Determine the (x, y) coordinate at the center of the cell enclosing the given text.  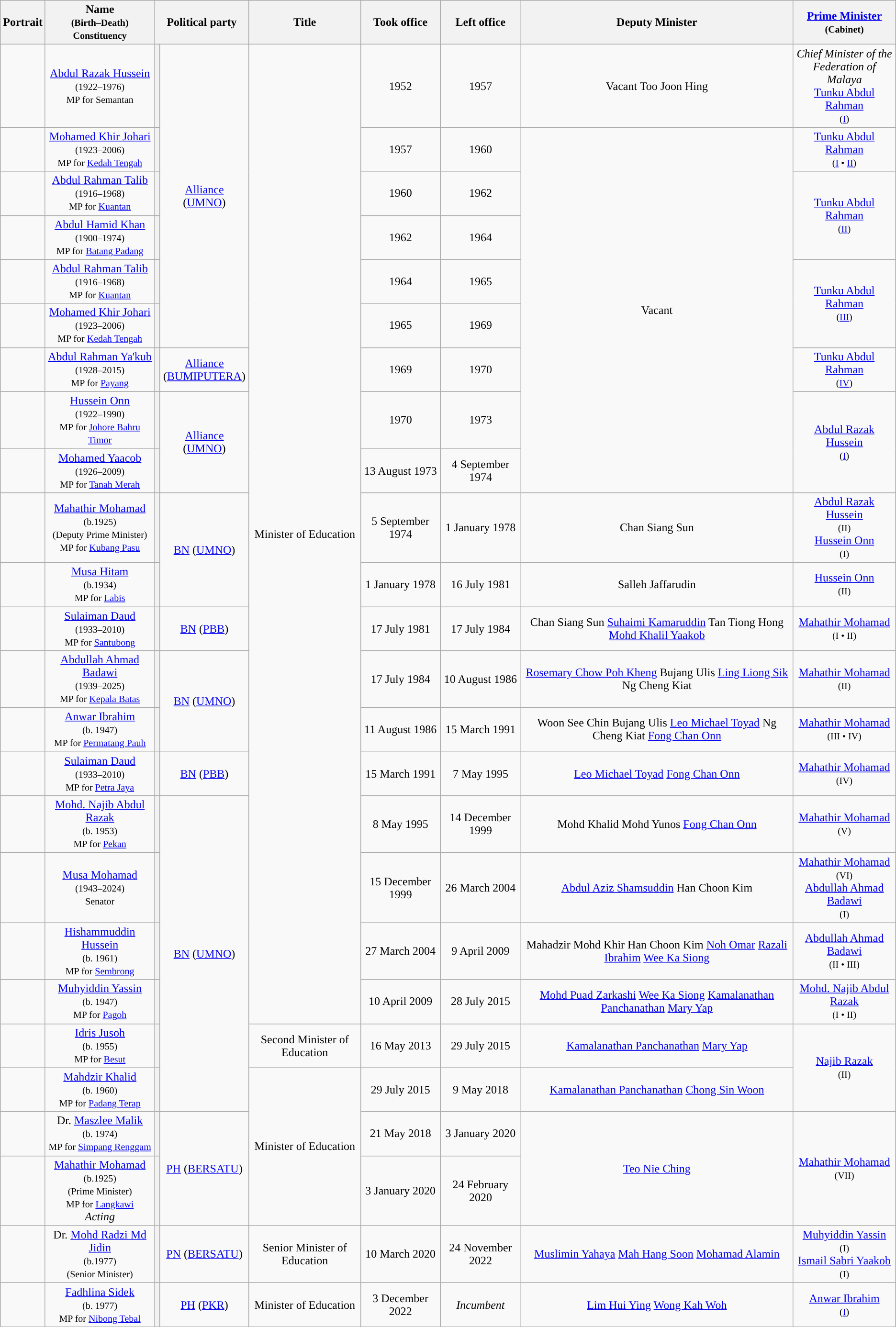
10 April 2009 (400, 1002)
Mahathir Mohamad(I • II) (844, 629)
Mahathir Mohamad(II) (844, 680)
Anwar Ibrahim(b. 1947)MP for Permatang Pauh (100, 730)
Alliance (BUMIPUTERA) (204, 369)
Teo Nie Ching (657, 1169)
Mahathir Mohamad(VII) (844, 1169)
24 February 2020 (481, 1191)
Mahathir Mohamad(IV) (844, 774)
1973 (481, 420)
Mohd Puad Zarkashi Wee Ka Siong Kamalanathan Panchanathan Mary Yap (657, 1002)
Abdul Razak Hussein(II)Hussein Onn(I) (844, 527)
Muslimin Yahaya Mah Hang Soon Mohamad Alamin (657, 1254)
Mohamed Yaacob(1926–2009)MP for Tanah Merah (100, 470)
Tunku Abdul Rahman(IV) (844, 369)
26 March 2004 (481, 888)
Abdul Aziz Shamsuddin Han Choon Kim (657, 888)
Tunku Abdul Rahman(III) (844, 303)
Abdul Razak Hussein(I) (844, 442)
16 May 2013 (400, 1046)
9 May 2018 (481, 1090)
Hishammuddin Hussein(b. 1961)MP for Sembrong (100, 951)
Senior Minister of Education (304, 1254)
24 November 2022 (481, 1254)
Musa Mohamad(1943–2024)Senator (100, 888)
Muhyiddin Yassin(I)Ismail Sabri Yaakob(I) (844, 1254)
Mohd. Najib Abdul Razak(b. 1953)MP for Pekan (100, 824)
Abdul Hamid Khan(1900–1974)MP for Batang Padang (100, 237)
Left office (481, 22)
7 May 1995 (481, 774)
Portrait (23, 22)
Prime Minister(Cabinet) (844, 22)
27 March 2004 (400, 951)
Vacant Too Joon Hing (657, 86)
1952 (400, 86)
Mahathir Mohamad(b.1925)(Deputy Prime Minister) MP for Kubang Pasu (100, 527)
Name(Birth–Death)Constituency (100, 22)
Musa Hitam(b.1934)MP for Labis (100, 584)
Chan Siang Sun (657, 527)
Deputy Minister (657, 22)
Kamalanathan Panchanathan Chong Sin Woon (657, 1090)
Idris Jusoh(b. 1955)MP for Besut (100, 1046)
Sulaiman Daud(1933–2010)MP for Petra Jaya (100, 774)
Incumbent (481, 1305)
Mahdzir Khalid(b. 1960)MP for Padang Terap (100, 1090)
13 August 1973 (400, 470)
PH (BERSATU) (204, 1169)
Lim Hui Ying Wong Kah Woh (657, 1305)
Hussein Onn(1922–1990)MP for Johore Bahru Timor (100, 420)
Abdullah Ahmad Badawi(1939–2025)MP for Kepala Batas (100, 680)
Abdullah Ahmad Badawi(II • III) (844, 951)
17 July 1981 (400, 629)
Dr. Maszlee Malik(b. 1974)MP for Simpang Renggam (100, 1134)
PH (PKR) (204, 1305)
Sulaiman Daud(1933–2010)MP for Santubong (100, 629)
3 December 2022 (400, 1305)
8 May 1995 (400, 824)
11 August 1986 (400, 730)
21 May 2018 (400, 1134)
Leo Michael Toyad Fong Chan Onn (657, 774)
Mahathir Mohamad(b.1925)(Prime Minister)MP for Langkawi Acting (100, 1191)
Title (304, 22)
Second Minister of Education (304, 1046)
Dr. Mohd Radzi Md Jidin(b.1977)(Senior Minister) (100, 1254)
Kamalanathan Panchanathan Mary Yap (657, 1046)
Tunku Abdul Rahman(I • II) (844, 149)
Anwar Ibrahim(I) (844, 1305)
Vacant (657, 310)
PN (BERSATU) (204, 1254)
Mahathir Mohamad(III • IV) (844, 730)
Woon See Chin Bujang Ulis Leo Michael Toyad Ng Cheng Kiat Fong Chan Onn (657, 730)
10 August 1986 (481, 680)
9 April 2009 (481, 951)
Fadhlina Sidek(b. 1977)MP for Nibong Tebal (100, 1305)
Political party (202, 22)
Salleh Jaffarudin (657, 584)
Abdul Rahman Ya'kub(1928–2015)MP for Payang (100, 369)
4 September 1974 (481, 470)
Took office (400, 22)
Rosemary Chow Poh Kheng Bujang Ulis Ling Liong Sik Ng Cheng Kiat (657, 680)
Hussein Onn(II) (844, 584)
Mohd Khalid Mohd Yunos Fong Chan Onn (657, 824)
Mahathir Mohamad(VI)Abdullah Ahmad Badawi(I) (844, 888)
Mohd. Najib Abdul Razak(I • II) (844, 1002)
28 July 2015 (481, 1002)
14 December 1999 (481, 824)
Tunku Abdul Rahman(II) (844, 215)
Mahadzir Mohd Khir Han Choon Kim Noh Omar Razali Ibrahim Wee Ka Siong (657, 951)
15 December 1999 (400, 888)
Chief Minister of the Federation of MalayaTunku Abdul Rahman(I) (844, 86)
Najib Razak(II) (844, 1068)
Mahathir Mohamad(V) (844, 824)
5 September 1974 (400, 527)
16 July 1981 (481, 584)
Chan Siang Sun Suhaimi Kamaruddin Tan Tiong Hong Mohd Khalil Yaakob (657, 629)
10 March 2020 (400, 1254)
Abdul Razak Hussein(1922–1976)MP for Semantan (100, 86)
Muhyiddin Yassin(b. 1947)MP for Pagoh (100, 1002)
